Search for the cell housing the specified text and yield its (x, y) center coordinate. 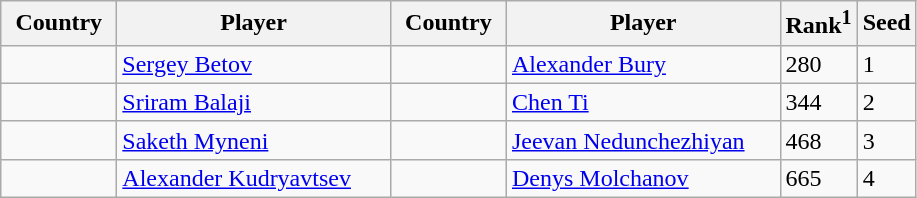
3 (886, 140)
280 (818, 64)
Denys Molchanov (643, 178)
Alexander Bury (643, 64)
344 (818, 102)
Sergey Betov (254, 64)
665 (818, 178)
2 (886, 102)
Jeevan Nedunchezhiyan (643, 140)
468 (818, 140)
Chen Ti (643, 102)
Saketh Myneni (254, 140)
4 (886, 178)
1 (886, 64)
Rank1 (818, 24)
Seed (886, 24)
Sriram Balaji (254, 102)
Alexander Kudryavtsev (254, 178)
